Output the (X, Y) coordinate of the center of the cell containing the given text.  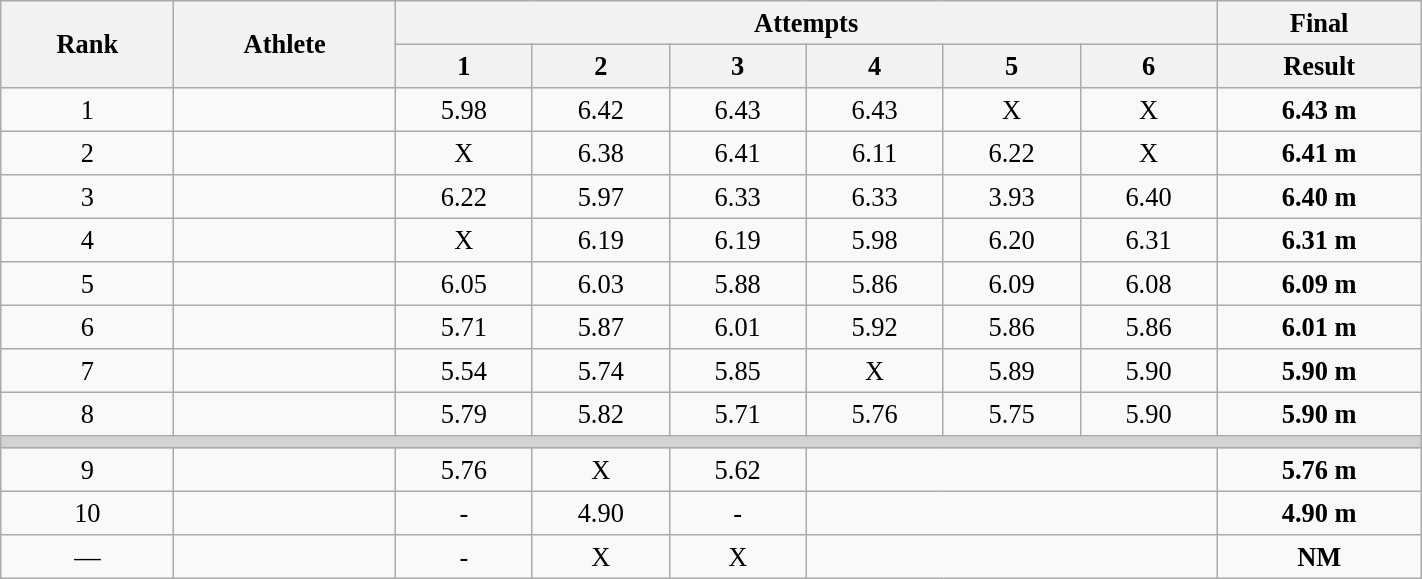
6.20 (1012, 240)
5.76 m (1319, 470)
6.43 m (1319, 109)
5.75 (1012, 414)
— (88, 557)
5.62 (738, 470)
5.89 (1012, 371)
6.40 m (1319, 197)
6.42 (600, 109)
6.40 (1148, 197)
6.03 (600, 284)
6.31 (1148, 240)
3.93 (1012, 197)
6.05 (464, 284)
6.01 (738, 327)
5.87 (600, 327)
4.90 m (1319, 513)
6.11 (874, 153)
5.88 (738, 284)
Rank (88, 44)
NM (1319, 557)
9 (88, 470)
4.90 (600, 513)
6.38 (600, 153)
Athlete (284, 44)
10 (88, 513)
7 (88, 371)
5.74 (600, 371)
6.31 m (1319, 240)
Result (1319, 66)
6.41 m (1319, 153)
6.09 m (1319, 284)
5.92 (874, 327)
6.08 (1148, 284)
6.09 (1012, 284)
5.54 (464, 371)
Final (1319, 22)
5.79 (464, 414)
5.82 (600, 414)
Attempts (806, 22)
8 (88, 414)
5.85 (738, 371)
6.01 m (1319, 327)
5.97 (600, 197)
6.41 (738, 153)
